Search for the cell housing the specified text and yield its (X, Y) center coordinate. 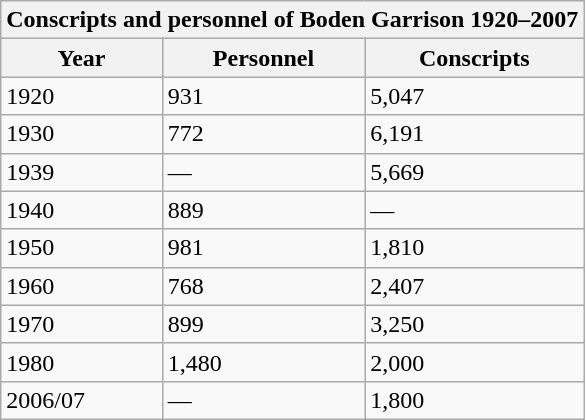
1950 (82, 248)
1930 (82, 134)
Conscripts (474, 58)
1939 (82, 172)
1920 (82, 96)
2006/07 (82, 400)
1970 (82, 324)
5,047 (474, 96)
1,800 (474, 400)
Conscripts and personnel of Boden Garrison 1920–2007 (292, 20)
931 (263, 96)
768 (263, 286)
3,250 (474, 324)
981 (263, 248)
5,669 (474, 172)
1960 (82, 286)
889 (263, 210)
1940 (82, 210)
2,407 (474, 286)
899 (263, 324)
Year (82, 58)
1,480 (263, 362)
6,191 (474, 134)
1980 (82, 362)
Personnel (263, 58)
772 (263, 134)
1,810 (474, 248)
2,000 (474, 362)
